Extract the (X, Y) coordinate from the center of the cell holding the provided text.  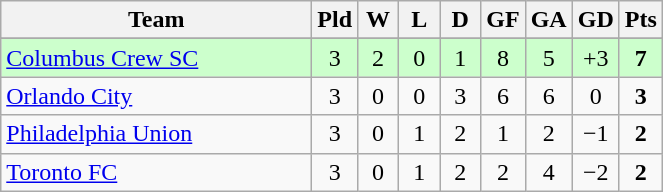
5 (548, 58)
Philadelphia Union (156, 134)
GD (596, 20)
−2 (596, 172)
4 (548, 172)
Toronto FC (156, 172)
L (420, 20)
Columbus Crew SC (156, 58)
+3 (596, 58)
−1 (596, 134)
D (460, 20)
Team (156, 20)
GF (503, 20)
8 (503, 58)
Pld (335, 20)
Pts (640, 20)
GA (548, 20)
W (378, 20)
7 (640, 58)
Orlando City (156, 96)
